Determine the (X, Y) coordinate at the center of the cell enclosing the given text.  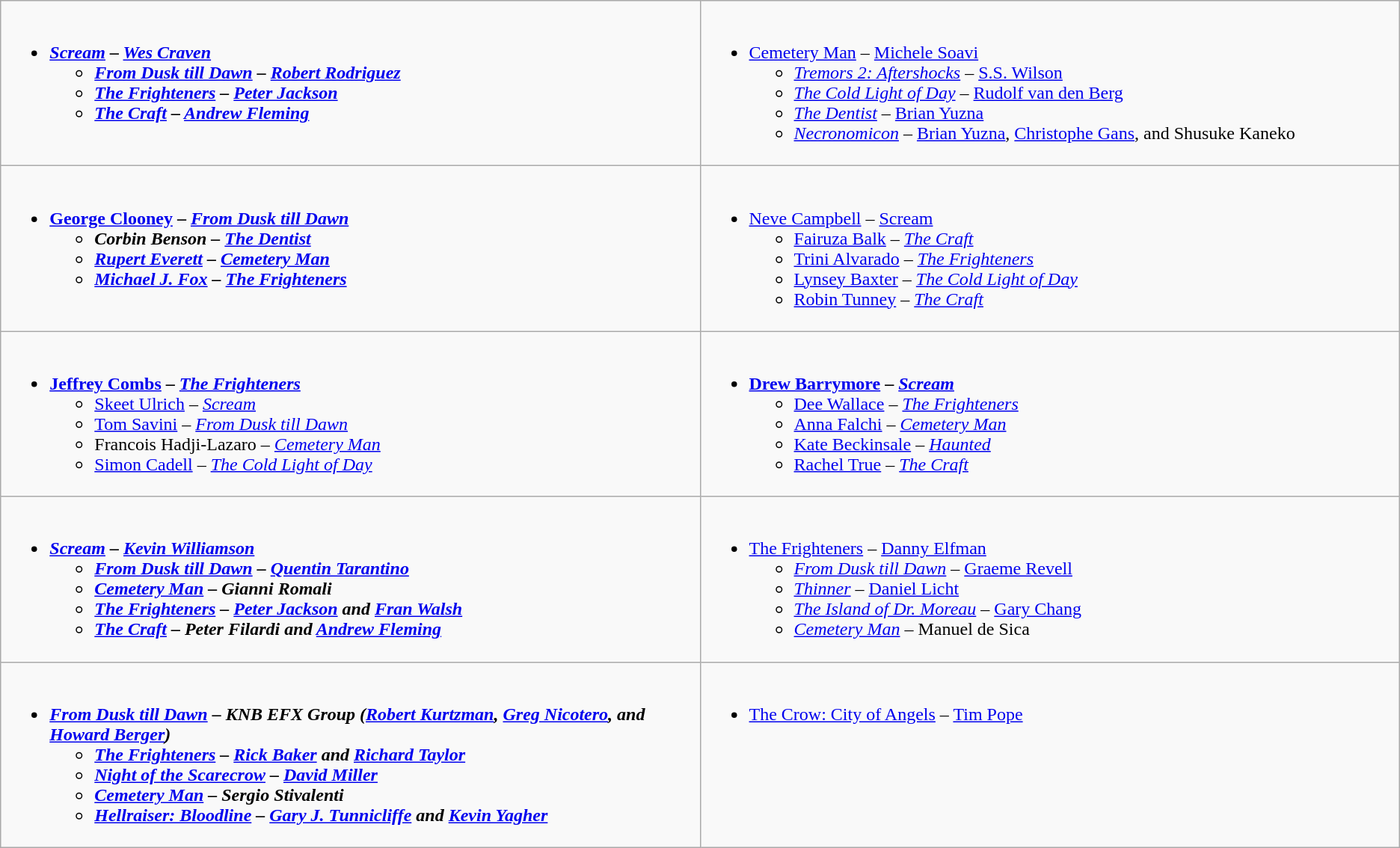
Scream – Wes Craven From Dusk till Dawn – Robert RodriguezThe Frighteners – Peter JacksonThe Craft – Andrew Fleming (350, 84)
Drew Barrymore – Scream Dee Wallace – The FrightenersAnna Falchi – Cemetery ManKate Beckinsale – HauntedRachel True – The Craft (1050, 414)
Neve Campbell – ScreamFairuza Balk – The CraftTrini Alvarado – The FrightenersLynsey Baxter – The Cold Light of DayRobin Tunney – The Craft (1050, 248)
The Crow: City of Angels – Tim Pope (1050, 755)
George Clooney – From Dusk till DawnCorbin Benson – The DentistRupert Everett – Cemetery ManMichael J. Fox – The Frighteners (350, 248)
